For the text-containing cell, return its midpoint in [X, Y] coordinate format. 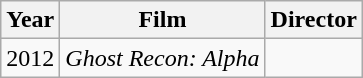
2012 [30, 58]
Film [162, 20]
Year [30, 20]
Director [314, 20]
Ghost Recon: Alpha [162, 58]
